Output the [X, Y] coordinate of the center of the cell containing the given text.  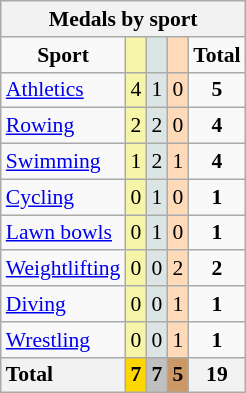
Lawn bowls [64, 233]
Sport [64, 55]
Medals by sport [124, 19]
Cycling [64, 197]
19 [216, 375]
Weightlifting [64, 269]
Athletics [64, 90]
Swimming [64, 162]
Diving [64, 304]
Wrestling [64, 340]
Rowing [64, 126]
